Search for the cell housing the specified text and yield its [X, Y] center coordinate. 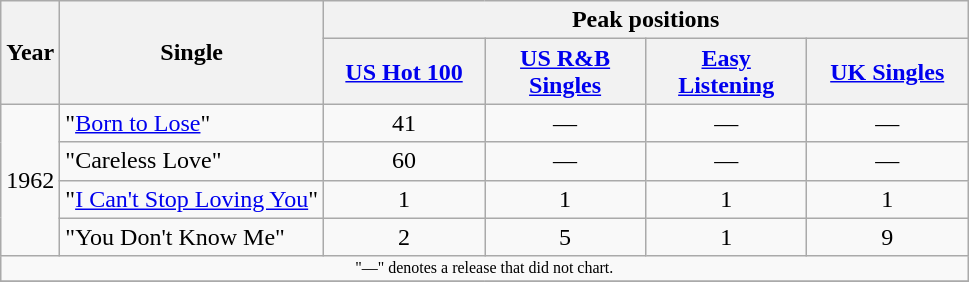
"—" denotes a release that did not chart. [484, 268]
Easy Listening [726, 72]
60 [404, 161]
"Careless Love" [192, 161]
1962 [30, 180]
9 [888, 237]
US R&B Singles [566, 72]
"I Can't Stop Loving You" [192, 199]
2 [404, 237]
UK Singles [888, 72]
Single [192, 52]
Peak positions [646, 20]
"You Don't Know Me" [192, 237]
"Born to Lose" [192, 123]
41 [404, 123]
5 [566, 237]
US Hot 100 [404, 72]
Year [30, 52]
